Scan for the cell matching the given text and deliver its (x, y) coordinate at center. 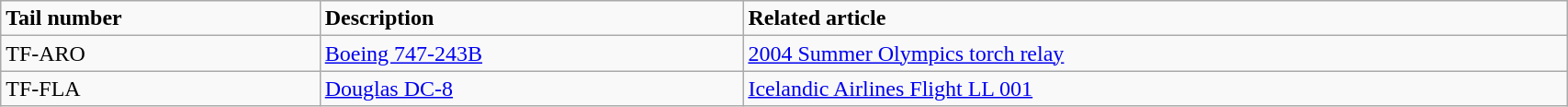
TF-FLA (160, 89)
Douglas DC-8 (531, 89)
2004 Summer Olympics torch relay (1156, 53)
Description (531, 18)
TF-ARO (160, 53)
Related article (1156, 18)
Tail number (160, 18)
Boeing 747-243B (531, 53)
Icelandic Airlines Flight LL 001 (1156, 89)
